Detect which cell encompasses the target text, then output its (x, y) center coordinate. 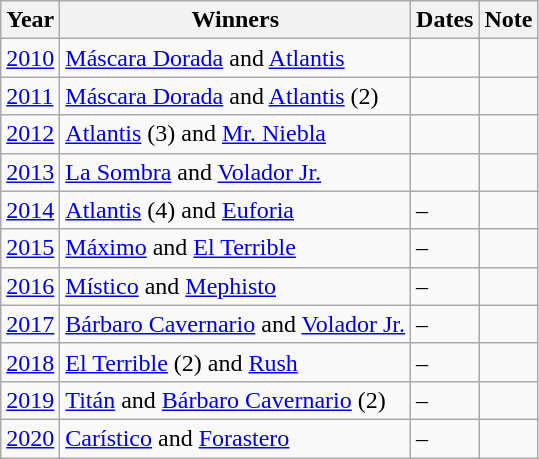
2015 (30, 248)
2019 (30, 400)
2011 (30, 96)
2013 (30, 172)
Máximo and El Terrible (236, 248)
2018 (30, 362)
2020 (30, 438)
La Sombra and Volador Jr. (236, 172)
2014 (30, 210)
Máscara Dorada and Atlantis (2) (236, 96)
Note (508, 20)
Bárbaro Cavernario and Volador Jr. (236, 324)
Atlantis (3) and Mr. Niebla (236, 134)
Year (30, 20)
Dates (445, 20)
2012 (30, 134)
Atlantis (4) and Euforia (236, 210)
Winners (236, 20)
2017 (30, 324)
2010 (30, 58)
Máscara Dorada and Atlantis (236, 58)
Carístico and Forastero (236, 438)
El Terrible (2) and Rush (236, 362)
Místico and Mephisto (236, 286)
2016 (30, 286)
Titán and Bárbaro Cavernario (2) (236, 400)
